Capture the cell that displays the provided text and extract its [x, y] central coordinate. 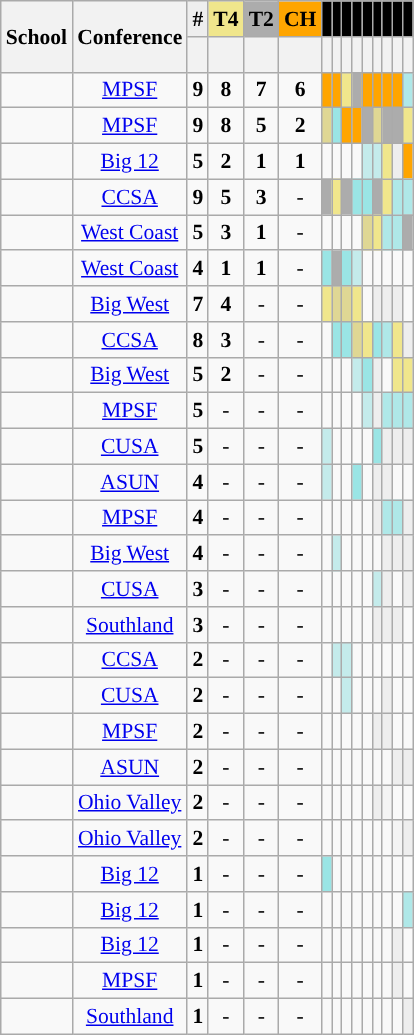
6 [300, 90]
Conference [130, 36]
# [198, 19]
T2 [262, 19]
CH [300, 19]
T4 [226, 19]
School [36, 36]
